Provide the [X, Y] coordinate of the cell's center where the given text is located.  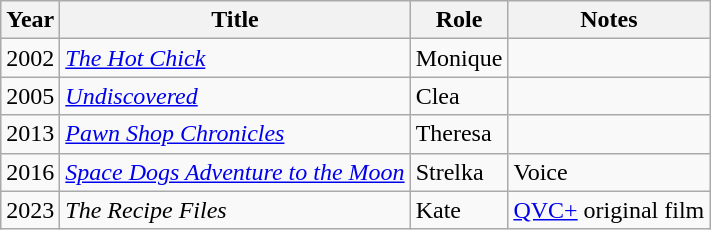
2002 [30, 58]
Title [235, 20]
Space Dogs Adventure to the Moon [235, 172]
2016 [30, 172]
Undiscovered [235, 96]
Voice [609, 172]
The Hot Chick [235, 58]
Strelka [459, 172]
Pawn Shop Chronicles [235, 134]
The Recipe Files [235, 210]
Role [459, 20]
2005 [30, 96]
Clea [459, 96]
2023 [30, 210]
Year [30, 20]
Kate [459, 210]
Theresa [459, 134]
Monique [459, 58]
QVC+ original film [609, 210]
Notes [609, 20]
2013 [30, 134]
